Locate the cell with the specified text and output its (x, y) center coordinate. 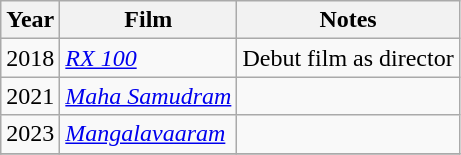
Film (148, 20)
2023 (30, 134)
2021 (30, 96)
Mangalavaaram (148, 134)
2018 (30, 58)
RX 100 (148, 58)
Debut film as director (348, 58)
Notes (348, 20)
Maha Samudram (148, 96)
Year (30, 20)
